Provide the [x, y] coordinate of the cell's center where the given text is located.  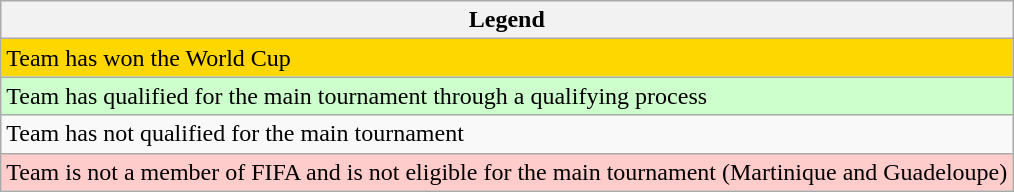
Team has not qualified for the main tournament [507, 134]
Team has qualified for the main tournament through a qualifying process [507, 96]
Team is not a member of FIFA and is not eligible for the main tournament (Martinique and Guadeloupe) [507, 172]
Team has won the World Cup [507, 58]
Legend [507, 20]
